Capture the cell that displays the provided text and extract its (x, y) central coordinate. 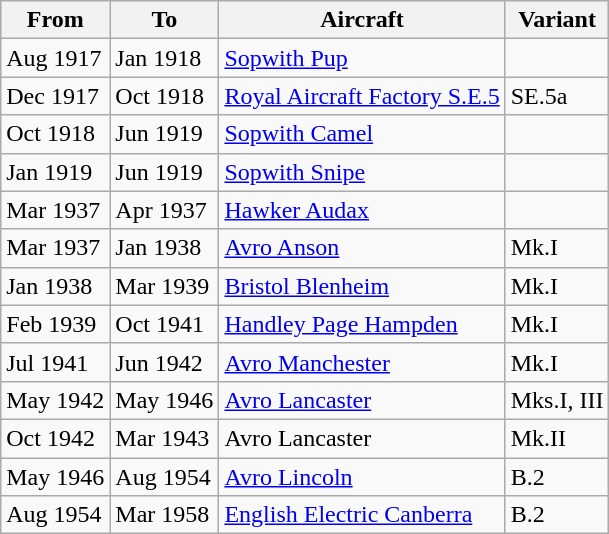
Mar 1939 (164, 286)
Jun 1942 (164, 362)
Avro Manchester (362, 362)
Mar 1958 (164, 515)
Jan 1918 (164, 58)
Variant (557, 20)
SE.5a (557, 96)
May 1942 (56, 400)
Aircraft (362, 20)
To (164, 20)
Oct 1941 (164, 324)
Aug 1917 (56, 58)
Mk.II (557, 438)
Avro Anson (362, 248)
Sopwith Pup (362, 58)
Avro Lincoln (362, 477)
Sopwith Camel (362, 134)
Apr 1937 (164, 210)
Handley Page Hampden (362, 324)
Feb 1939 (56, 324)
Jan 1919 (56, 172)
Bristol Blenheim (362, 286)
English Electric Canberra (362, 515)
Mar 1943 (164, 438)
Jul 1941 (56, 362)
From (56, 20)
Oct 1942 (56, 438)
Mks.I, III (557, 400)
Dec 1917 (56, 96)
Hawker Audax (362, 210)
Royal Aircraft Factory S.E.5 (362, 96)
Sopwith Snipe (362, 172)
